Determine the [X, Y] coordinate at the center of the cell enclosing the given text.  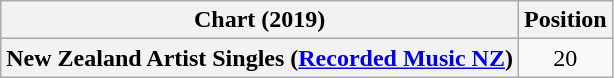
Position [565, 20]
20 [565, 58]
Chart (2019) [260, 20]
New Zealand Artist Singles (Recorded Music NZ) [260, 58]
